Extract the [x, y] coordinate from the center of the cell holding the provided text.  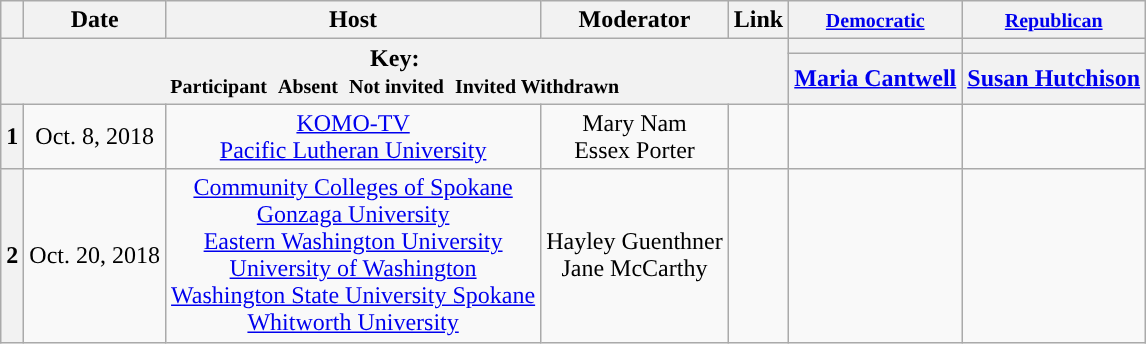
Republican [1054, 20]
Oct. 20, 2018 [95, 256]
Host [354, 20]
Moderator [635, 20]
Link [758, 20]
Hayley GuenthnerJane McCarthy [635, 256]
Oct. 8, 2018 [95, 136]
2 [12, 256]
Date [95, 20]
Maria Cantwell [876, 78]
Susan Hutchison [1054, 78]
Key: Participant Absent Not invited Invited Withdrawn [395, 72]
1 [12, 136]
Democratic [876, 20]
KOMO-TVPacific Lutheran University [354, 136]
Mary NamEssex Porter [635, 136]
